Provide the (x, y) coordinate of the cell's center where the given text is located.  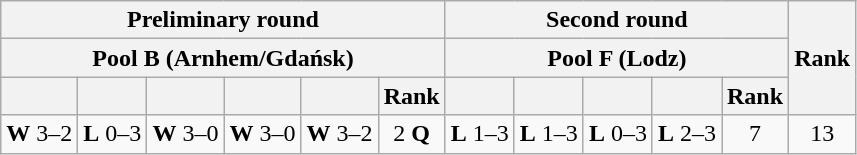
Second round (616, 20)
13 (822, 134)
Pool F (Lodz) (616, 58)
7 (756, 134)
Preliminary round (223, 20)
Pool B (Arnhem/Gdańsk) (223, 58)
2 Q (412, 134)
L 2–3 (686, 134)
